Determine the (x, y) coordinate at the center of the cell enclosing the given text.  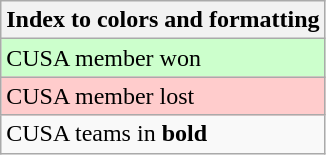
Index to colors and formatting (163, 20)
CUSA member won (163, 58)
CUSA teams in bold (163, 134)
CUSA member lost (163, 96)
